Provide the (x, y) coordinate of the cell's center where the given text is located.  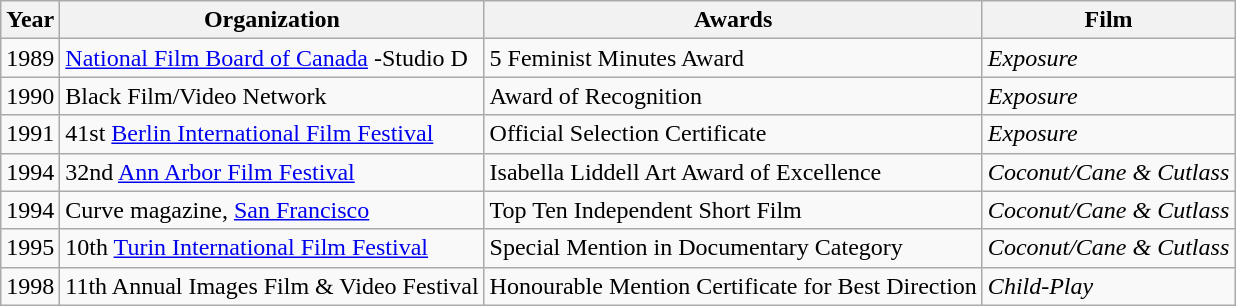
Organization (272, 20)
Film (1108, 20)
Special Mention in Documentary Category (733, 248)
Official Selection Certificate (733, 134)
32nd Ann Arbor Film Festival (272, 172)
Black Film/Video Network (272, 96)
1995 (30, 248)
1998 (30, 286)
41st Berlin International Film Festival (272, 134)
Awards (733, 20)
Honourable Mention Certificate for Best Direction (733, 286)
Top Ten Independent Short Film (733, 210)
Isabella Liddell Art Award of Excellence (733, 172)
Curve magazine, San Francisco (272, 210)
Child-Play (1108, 286)
1991 (30, 134)
5 Feminist Minutes Award (733, 58)
Award of Recognition (733, 96)
10th Turin International Film Festival (272, 248)
11th Annual Images Film & Video Festival (272, 286)
1990 (30, 96)
1989 (30, 58)
National Film Board of Canada -Studio D (272, 58)
Year (30, 20)
